Capture the cell that displays the provided text and extract its [x, y] central coordinate. 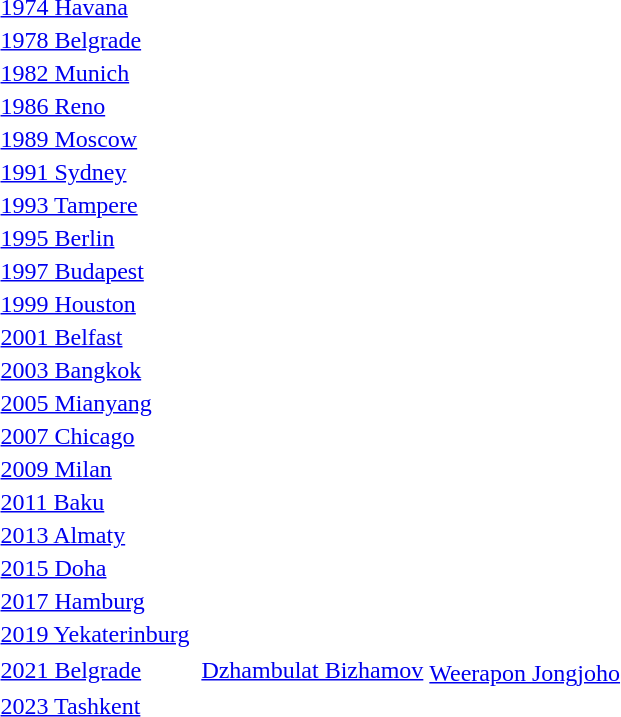
Dzhambulat Bizhamov [312, 670]
